Locate the cell with the specified text and output its [X, Y] center coordinate. 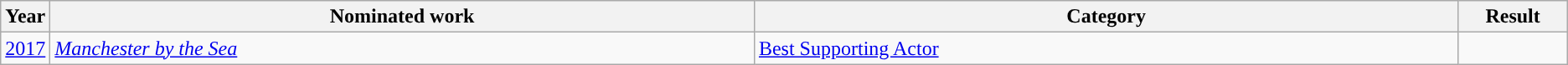
Nominated work [402, 17]
Best Supporting Actor [1106, 48]
Result [1513, 17]
Year [25, 17]
2017 [25, 48]
Category [1106, 17]
Manchester by the Sea [402, 48]
